Identify which cell holds the provided text, then report its [X, Y] central coordinate. 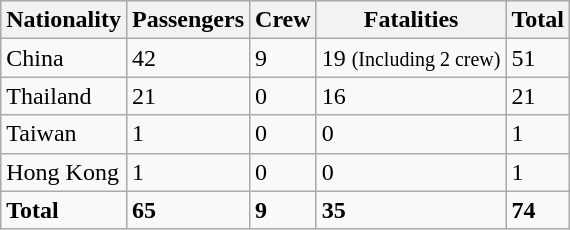
42 [188, 58]
Fatalities [411, 20]
Passengers [188, 20]
16 [411, 96]
China [64, 58]
35 [411, 210]
Thailand [64, 96]
Hong Kong [64, 172]
Crew [284, 20]
65 [188, 210]
74 [538, 210]
19 (Including 2 crew) [411, 58]
Nationality [64, 20]
51 [538, 58]
Taiwan [64, 134]
